Scan for the cell matching the given text and deliver its (x, y) coordinate at center. 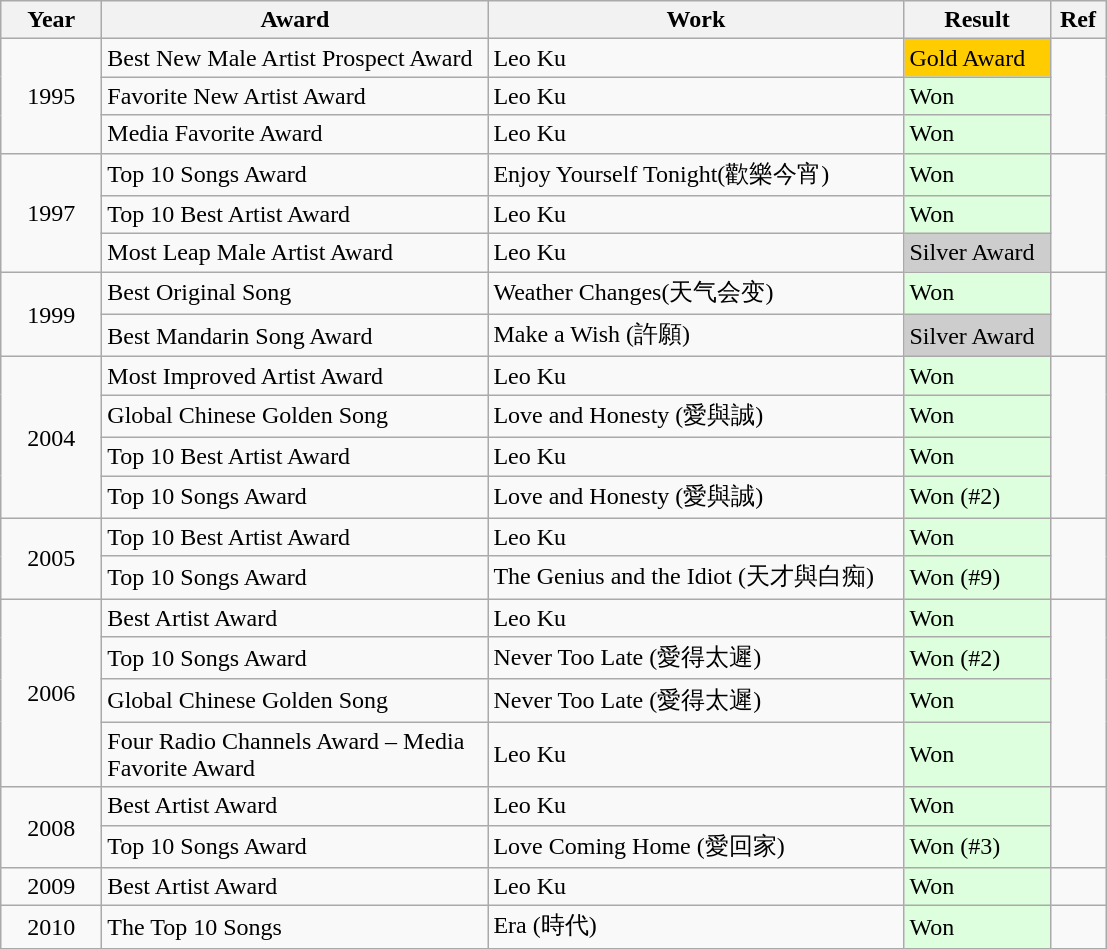
Weather Changes(天气会变) (696, 294)
Four Radio Channels Award – Media Favorite Award (295, 754)
Most Leap Male Artist Award (295, 253)
The Genius and the Idiot (天才與白痴) (696, 578)
Make a Wish (許願) (696, 336)
2009 (52, 887)
2010 (52, 928)
The Top 10 Songs (295, 928)
Best Original Song (295, 294)
2005 (52, 558)
Love Coming Home (愛回家) (696, 846)
Work (696, 20)
1997 (52, 212)
2006 (52, 693)
1995 (52, 96)
2004 (52, 438)
Result (977, 20)
Best Mandarin Song Award (295, 336)
Favorite New Artist Award (295, 96)
1999 (52, 314)
Era (時代) (696, 928)
Gold Award (977, 58)
Year (52, 20)
Won (#3) (977, 846)
2008 (52, 828)
Enjoy Yourself Tonight(歡樂今宵) (696, 174)
Ref (1078, 20)
Media Favorite Award (295, 134)
Won (#9) (977, 578)
Most Improved Artist Award (295, 376)
Best New Male Artist Prospect Award (295, 58)
Award (295, 20)
